Provide the [X, Y] coordinate of the cell's center where the given text is located.  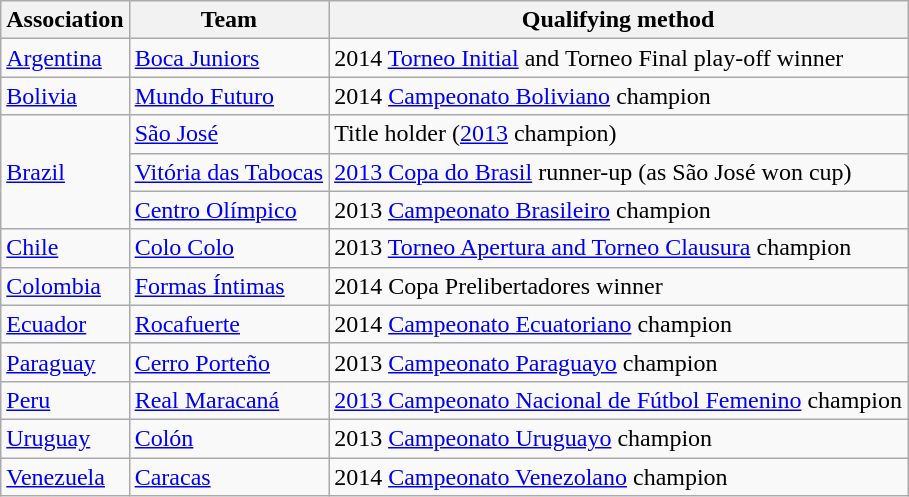
Paraguay [65, 362]
2014 Campeonato Ecuatoriano champion [618, 324]
2014 Campeonato Venezolano champion [618, 477]
Cerro Porteño [228, 362]
Qualifying method [618, 20]
Uruguay [65, 438]
2013 Campeonato Nacional de Fútbol Femenino champion [618, 400]
2014 Torneo Initial and Torneo Final play-off winner [618, 58]
Colombia [65, 286]
2013 Copa do Brasil runner-up (as São José won cup) [618, 172]
Caracas [228, 477]
Vitória das Tabocas [228, 172]
Association [65, 20]
Rocafuerte [228, 324]
Brazil [65, 172]
Real Maracaná [228, 400]
2014 Campeonato Boliviano champion [618, 96]
2013 Campeonato Brasileiro champion [618, 210]
Venezuela [65, 477]
2013 Torneo Apertura and Torneo Clausura champion [618, 248]
2013 Campeonato Uruguayo champion [618, 438]
Argentina [65, 58]
Colo Colo [228, 248]
Centro Olímpico [228, 210]
Ecuador [65, 324]
Bolivia [65, 96]
Boca Juniors [228, 58]
Peru [65, 400]
Colón [228, 438]
Mundo Futuro [228, 96]
São José [228, 134]
Team [228, 20]
2014 Copa Prelibertadores winner [618, 286]
2013 Campeonato Paraguayo champion [618, 362]
Title holder (2013 champion) [618, 134]
Chile [65, 248]
Formas Íntimas [228, 286]
